Detect which cell encompasses the target text, then output its [X, Y] center coordinate. 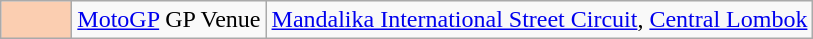
MotoGP GP Venue [169, 20]
Mandalika International Street Circuit, Central Lombok [540, 20]
